Extract the [X, Y] coordinate from the center of the cell holding the provided text.  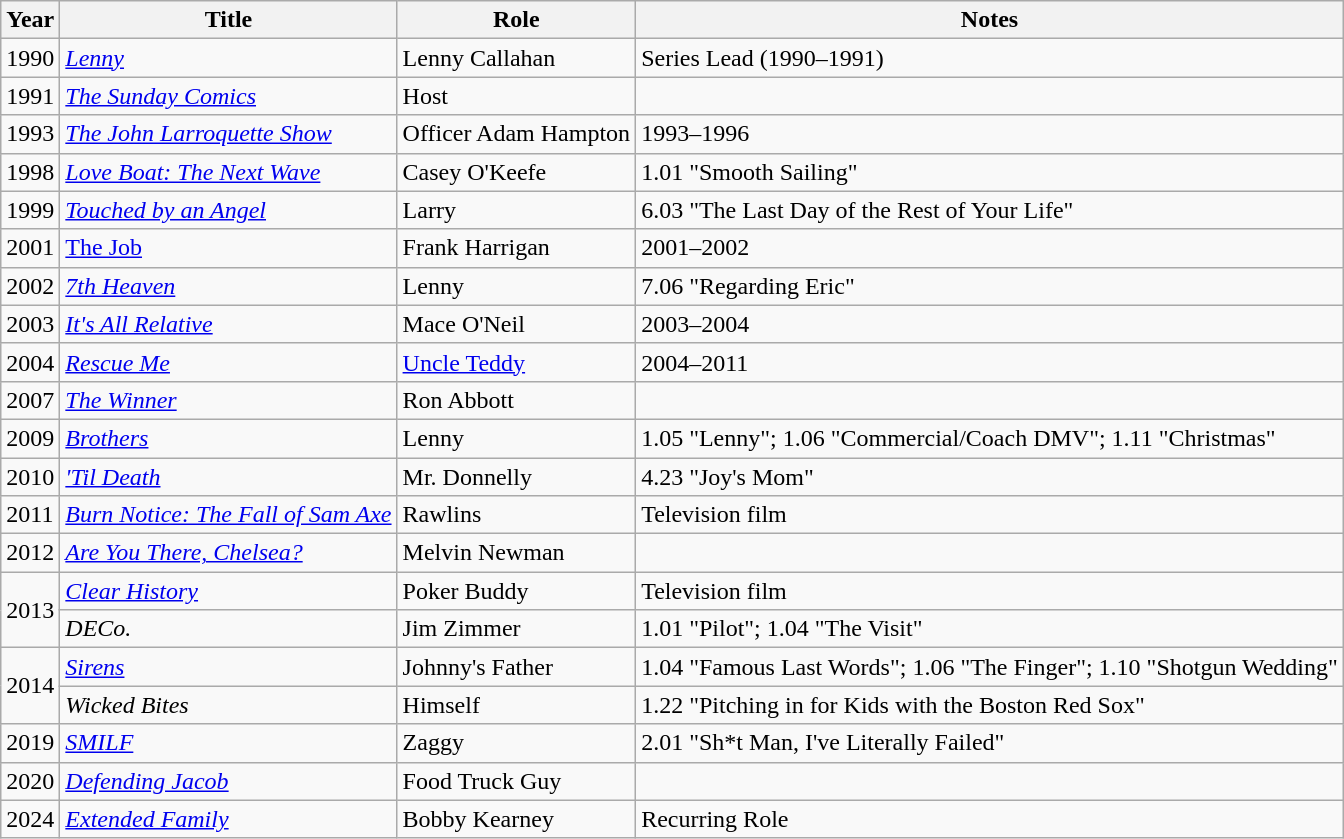
Role [516, 20]
Host [516, 96]
SMILF [228, 743]
Rawlins [516, 515]
Poker Buddy [516, 591]
2020 [30, 781]
1.22 "Pitching in for Kids with the Boston Red Sox" [990, 705]
2007 [30, 400]
Love Boat: The Next Wave [228, 172]
Casey O'Keefe [516, 172]
2024 [30, 819]
Jim Zimmer [516, 629]
Frank Harrigan [516, 248]
2002 [30, 286]
2003–2004 [990, 324]
2004–2011 [990, 362]
Johnny's Father [516, 667]
1999 [30, 210]
1993–1996 [990, 134]
Year [30, 20]
The Sunday Comics [228, 96]
Brothers [228, 438]
The Job [228, 248]
It's All Relative [228, 324]
DECo. [228, 629]
Recurring Role [990, 819]
Rescue Me [228, 362]
2010 [30, 477]
Notes [990, 20]
Bobby Kearney [516, 819]
Larry [516, 210]
The Winner [228, 400]
1.04 "Famous Last Words"; 1.06 "The Finger"; 1.10 "Shotgun Wedding" [990, 667]
1.05 "Lenny"; 1.06 "Commercial/Coach DMV"; 1.11 "Christmas" [990, 438]
2004 [30, 362]
2003 [30, 324]
Sirens [228, 667]
1991 [30, 96]
Zaggy [516, 743]
Officer Adam Hampton [516, 134]
Clear History [228, 591]
Mace O'Neil [516, 324]
Title [228, 20]
Mr. Donnelly [516, 477]
Are You There, Chelsea? [228, 553]
1998 [30, 172]
Defending Jacob [228, 781]
6.03 "The Last Day of the Rest of Your Life" [990, 210]
2019 [30, 743]
2012 [30, 553]
1.01 "Smooth Sailing" [990, 172]
4.23 "Joy's Mom" [990, 477]
Touched by an Angel [228, 210]
Lenny Callahan [516, 58]
7th Heaven [228, 286]
The John Larroquette Show [228, 134]
Ron Abbott [516, 400]
Uncle Teddy [516, 362]
1990 [30, 58]
1.01 "Pilot"; 1.04 "The Visit" [990, 629]
Melvin Newman [516, 553]
2013 [30, 610]
2001–2002 [990, 248]
Himself [516, 705]
2014 [30, 686]
2011 [30, 515]
2001 [30, 248]
Extended Family [228, 819]
Food Truck Guy [516, 781]
Burn Notice: The Fall of Sam Axe [228, 515]
7.06 "Regarding Eric" [990, 286]
Series Lead (1990–1991) [990, 58]
2.01 "Sh*t Man, I've Literally Failed" [990, 743]
'Til Death [228, 477]
Wicked Bites [228, 705]
1993 [30, 134]
2009 [30, 438]
